Provide the (x, y) coordinate of the cell's center where the given text is located.  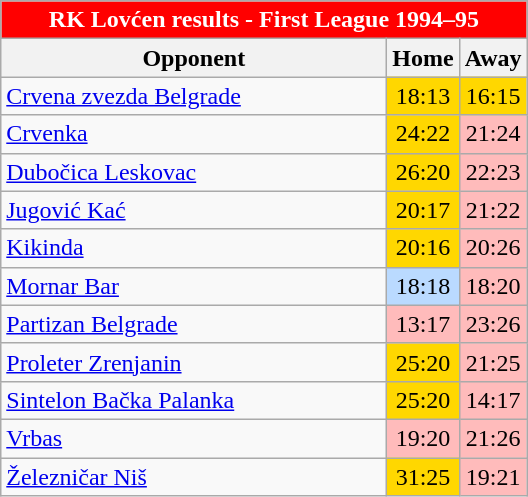
Away (493, 58)
Železničar Niš (194, 477)
18:13 (423, 96)
14:17 (493, 400)
24:22 (423, 134)
Sintelon Bačka Palanka (194, 400)
Partizan Belgrade (194, 324)
22:23 (493, 172)
18:18 (423, 286)
Vrbas (194, 438)
23:26 (493, 324)
13:17 (423, 324)
26:20 (423, 172)
20:26 (493, 248)
19:20 (423, 438)
18:20 (493, 286)
Dubočica Leskovac (194, 172)
Crvenka (194, 134)
RK Lovćen results - First League 1994–95 (264, 20)
21:26 (493, 438)
Mornar Bar (194, 286)
21:22 (493, 210)
21:25 (493, 362)
20:16 (423, 248)
19:21 (493, 477)
21:24 (493, 134)
Home (423, 58)
16:15 (493, 96)
Opponent (194, 58)
31:25 (423, 477)
Crvena zvezda Belgrade (194, 96)
Jugović Kać (194, 210)
Kikinda (194, 248)
Proleter Zrenjanin (194, 362)
20:17 (423, 210)
